Find where the given text appears and provide that cell's center as [x, y] coordinate. 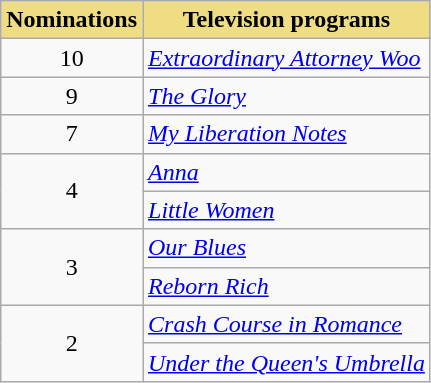
Our Blues [286, 248]
Reborn Rich [286, 286]
Nominations [72, 20]
The Glory [286, 96]
2 [72, 343]
4 [72, 191]
Crash Course in Romance [286, 324]
Anna [286, 172]
7 [72, 134]
Television programs [286, 20]
Extraordinary Attorney Woo [286, 58]
3 [72, 267]
My Liberation Notes [286, 134]
Little Women [286, 210]
10 [72, 58]
Under the Queen's Umbrella [286, 362]
9 [72, 96]
